Capture the cell that displays the provided text and extract its [X, Y] central coordinate. 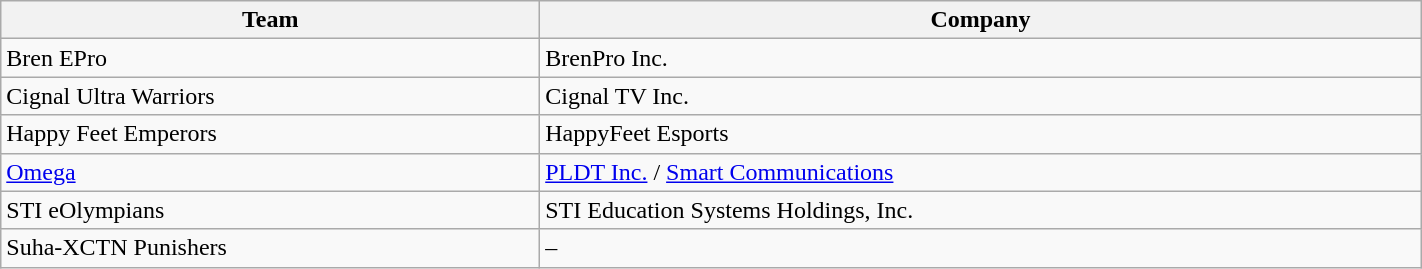
Happy Feet Emperors [270, 134]
Team [270, 20]
Cignal TV Inc. [981, 96]
Cignal Ultra Warriors [270, 96]
Company [981, 20]
Omega [270, 172]
HappyFeet Esports [981, 134]
– [981, 248]
STI eOlympians [270, 210]
PLDT Inc. / Smart Communications [981, 172]
BrenPro Inc. [981, 58]
Suha-XCTN Punishers [270, 248]
STI Education Systems Holdings, Inc. [981, 210]
Bren EPro [270, 58]
